Return [X, Y] of the center of cell containing provided text 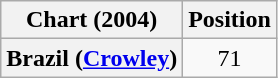
Brazil (Crowley) [92, 58]
71 [230, 58]
Position [230, 20]
Chart (2004) [92, 20]
